Extract the [x, y] coordinate from the center of the cell holding the provided text.  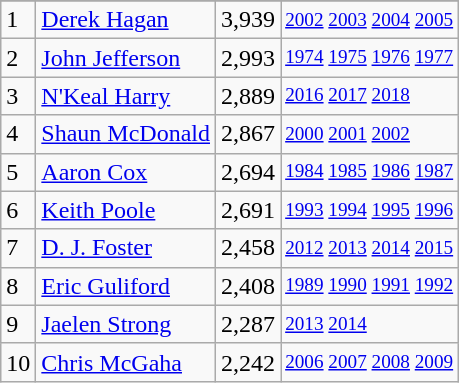
2,458 [248, 248]
2002 2003 2004 2005 [370, 20]
2 [18, 58]
8 [18, 286]
Eric Guliford [126, 286]
1993 1994 1995 1996 [370, 210]
3,939 [248, 20]
5 [18, 172]
1974 1975 1976 1977 [370, 58]
Derek Hagan [126, 20]
2012 2013 2014 2015 [370, 248]
2,889 [248, 96]
2000 2001 2002 [370, 134]
2,867 [248, 134]
1984 1985 1986 1987 [370, 172]
10 [18, 362]
2,287 [248, 324]
John Jefferson [126, 58]
6 [18, 210]
9 [18, 324]
2,993 [248, 58]
2,694 [248, 172]
D. J. Foster [126, 248]
Jaelen Strong [126, 324]
Shaun McDonald [126, 134]
Aaron Cox [126, 172]
2006 2007 2008 2009 [370, 362]
N'Keal Harry [126, 96]
Keith Poole [126, 210]
1 [18, 20]
2016 2017 2018 [370, 96]
Chris McGaha [126, 362]
2013 2014 [370, 324]
1989 1990 1991 1992 [370, 286]
3 [18, 96]
4 [18, 134]
2,242 [248, 362]
7 [18, 248]
2,408 [248, 286]
2,691 [248, 210]
